Pinpoint the cell where the given text exists, returning its (X, Y) midpoint coordinate. 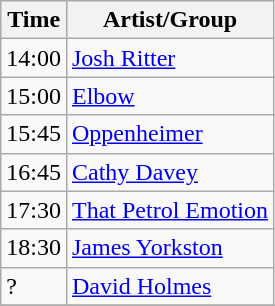
James Yorkston (170, 248)
18:30 (34, 248)
15:45 (34, 134)
Time (34, 20)
That Petrol Emotion (170, 210)
Cathy Davey (170, 172)
Oppenheimer (170, 134)
14:00 (34, 58)
17:30 (34, 210)
David Holmes (170, 286)
? (34, 286)
16:45 (34, 172)
Elbow (170, 96)
Josh Ritter (170, 58)
15:00 (34, 96)
Artist/Group (170, 20)
